Locate the cell with the specified text and output its (x, y) center coordinate. 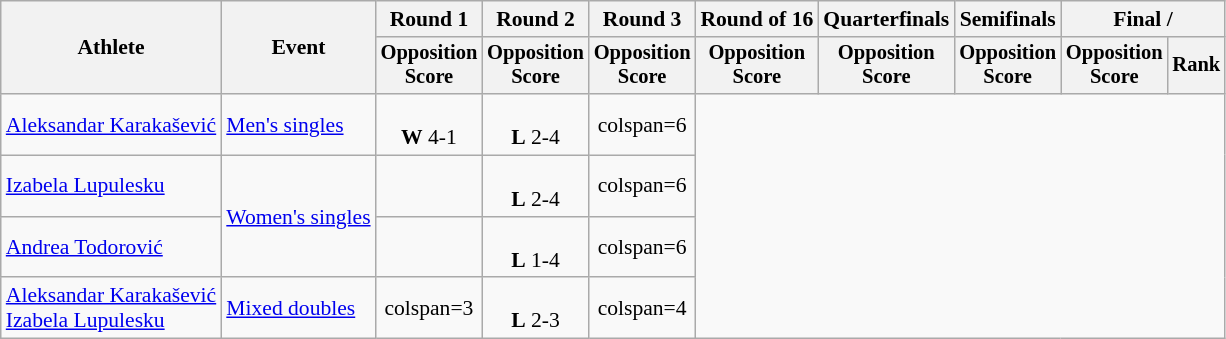
L 2-3 (536, 308)
Round 3 (642, 19)
Quarterfinals (886, 19)
W 4-1 (430, 124)
Round 1 (430, 19)
Round 2 (536, 19)
Izabela Lupulesku (111, 186)
Rank (1197, 66)
Round of 16 (756, 19)
Men's singles (298, 124)
Athlete (111, 48)
colspan=4 (642, 308)
colspan=3 (430, 308)
Women's singles (298, 217)
Final / (1143, 19)
L 1-4 (536, 248)
Mixed doubles (298, 308)
Andrea Todorović (111, 248)
Aleksandar Karakašević (111, 124)
Semifinals (1008, 19)
Aleksandar KarakaševićIzabela Lupulesku (111, 308)
Event (298, 48)
